Pinpoint the cell where the given text exists, returning its [X, Y] midpoint coordinate. 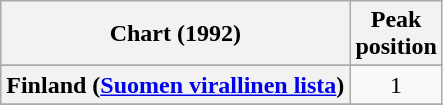
Finland (Suomen virallinen lista) [176, 85]
1 [396, 85]
Chart (1992) [176, 34]
Peakposition [396, 34]
